Determine the [X, Y] coordinate at the center of the cell enclosing the given text.  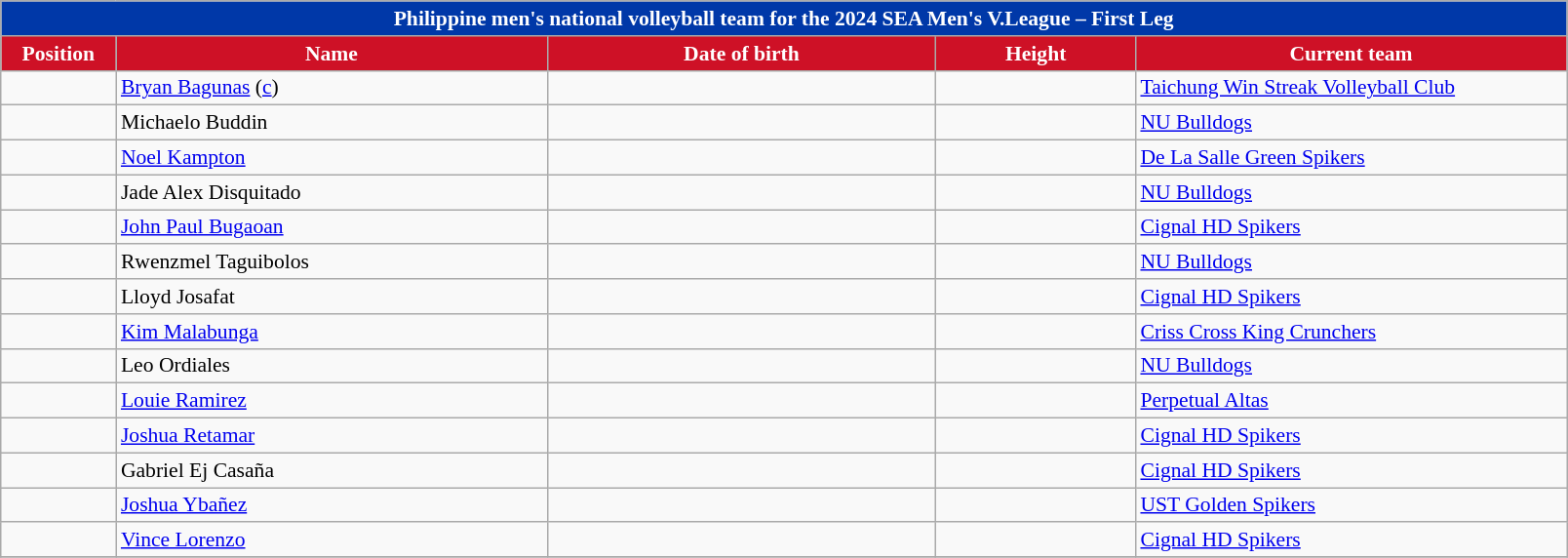
Taichung Win Streak Volleyball Club [1351, 88]
Leo Ordiales [332, 366]
UST Golden Spikers [1351, 505]
Michaelo Buddin [332, 123]
Height [1036, 54]
De La Salle Green Spikers [1351, 158]
Louie Ramirez [332, 401]
Criss Cross King Crunchers [1351, 332]
Kim Malabunga [332, 332]
Joshua Ybañez [332, 505]
Position [59, 54]
Jade Alex Disquitado [332, 192]
Rwenzmel Taguibolos [332, 262]
Bryan Bagunas (c) [332, 88]
Joshua Retamar [332, 436]
Current team [1351, 54]
Lloyd Josafat [332, 297]
Date of birth [741, 54]
Noel Kampton [332, 158]
Vince Lorenzo [332, 540]
Gabriel Ej Casaña [332, 470]
Perpetual Altas [1351, 401]
Philippine men's national volleyball team for the 2024 SEA Men's V.League – First Leg [784, 19]
Name [332, 54]
John Paul Bugaoan [332, 227]
